Locate the cell with the specified text and output its [X, Y] center coordinate. 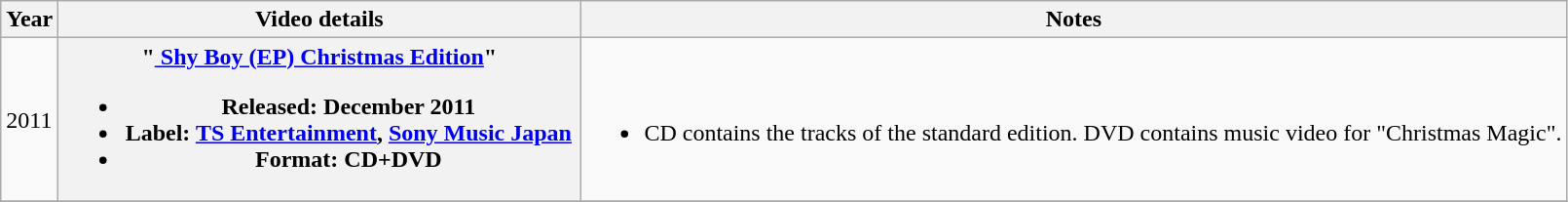
Year [29, 20]
2011 [29, 119]
Notes [1073, 20]
" Shy Boy (EP) Christmas Edition"Released: December 2011Label: TS Entertainment, Sony Music JapanFormat: CD+DVD [319, 119]
Video details [319, 20]
CD contains the tracks of the standard edition. DVD contains music video for "Christmas Magic". [1073, 119]
